From the cell containing the given text, extract its center point as (X, Y) coordinate. 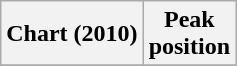
Chart (2010) (72, 34)
Peakposition (189, 34)
